Locate the cell with the specified text and output its (x, y) center coordinate. 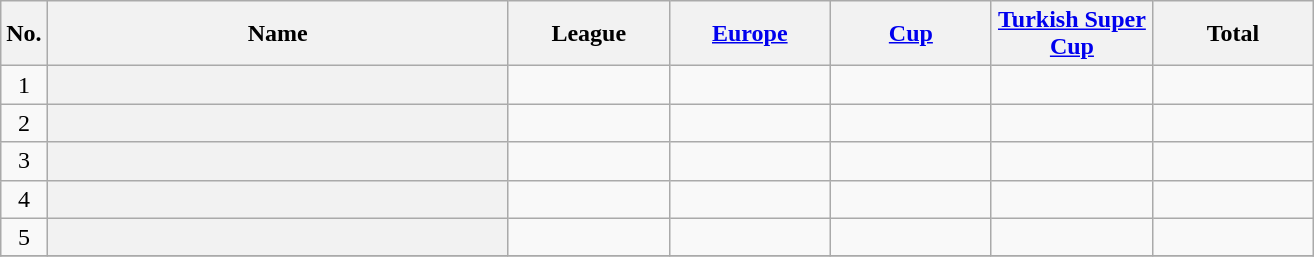
Name (278, 34)
Europe (750, 34)
5 (24, 237)
Total (1232, 34)
Turkish Super Cup (1072, 34)
Cup (910, 34)
4 (24, 199)
3 (24, 161)
2 (24, 123)
No. (24, 34)
1 (24, 85)
League (588, 34)
